From the cell containing the given text, extract its center point as (X, Y) coordinate. 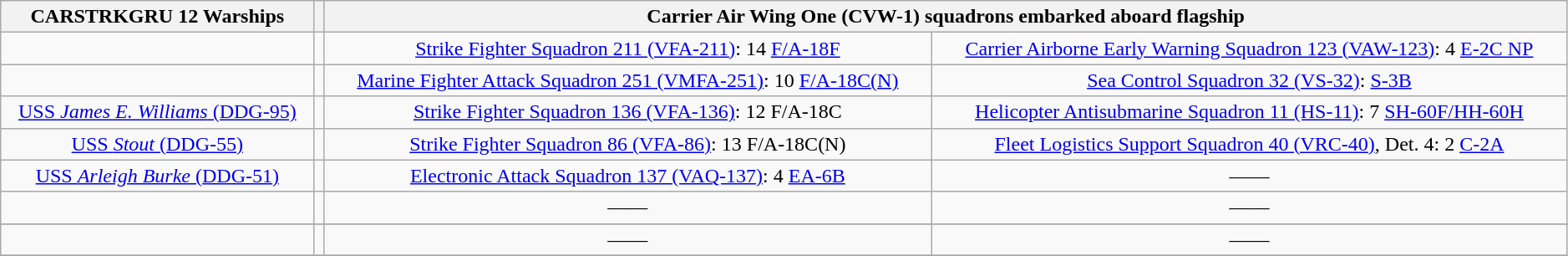
Helicopter Antisubmarine Squadron 11 (HS-11): 7 SH-60F/HH-60H (1250, 112)
Strike Fighter Squadron 136 (VFA-136): 12 F/A-18C (628, 112)
USS James E. Williams (DDG-95) (157, 112)
USS Arleigh Burke (DDG-51) (157, 176)
CARSTRKGRU 12 Warships (157, 17)
Sea Control Squadron 32 (VS-32): S-3B (1250, 80)
Strike Fighter Squadron 86 (VFA-86): 13 F/A-18C(N) (628, 144)
Strike Fighter Squadron 211 (VFA-211): 14 F/A-18F (628, 49)
Fleet Logistics Support Squadron 40 (VRC-40), Det. 4: 2 C-2A (1250, 144)
Marine Fighter Attack Squadron 251 (VMFA-251): 10 F/A-18C(N) (628, 80)
Electronic Attack Squadron 137 (VAQ-137): 4 EA-6B (628, 176)
Carrier Airborne Early Warning Squadron 123 (VAW-123): 4 E-2C NP (1250, 49)
USS Stout (DDG-55) (157, 144)
Carrier Air Wing One (CVW-1) squadrons embarked aboard flagship (946, 17)
